Determine the [x, y] coordinate at the center of the cell enclosing the given text.  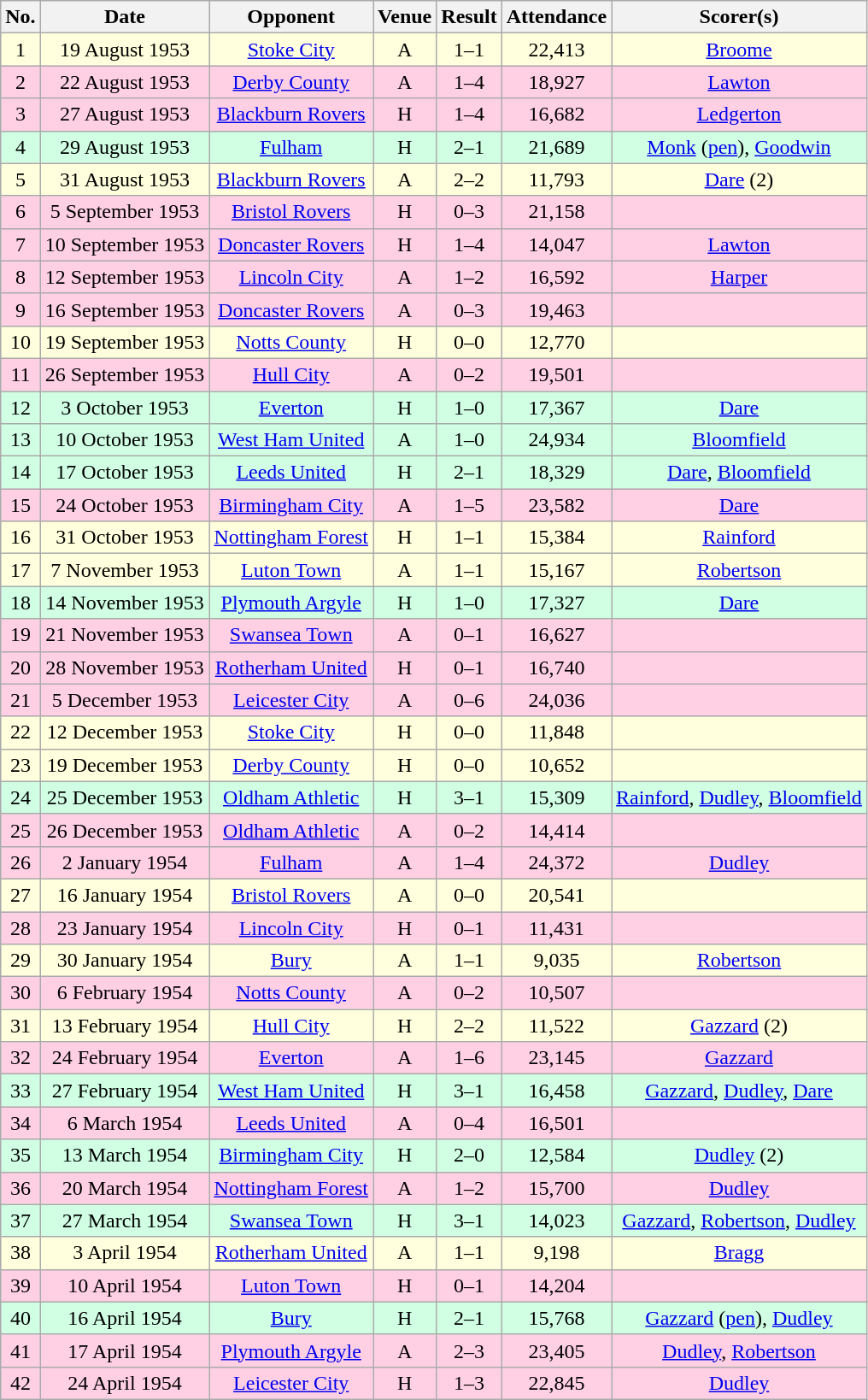
30 [21, 993]
27 February 1954 [125, 1091]
Dare, Bloomfield [740, 473]
31 [21, 1026]
12,584 [556, 1156]
15,700 [556, 1188]
13 March 1954 [125, 1156]
36 [21, 1188]
Rainford [740, 538]
20,541 [556, 895]
30 January 1954 [125, 961]
24,934 [556, 440]
7 November 1953 [125, 570]
26 December 1953 [125, 830]
23 January 1954 [125, 927]
24,372 [556, 862]
26 September 1953 [125, 374]
Gazzard [740, 1058]
Ledgerton [740, 115]
Dudley, Robertson [740, 1350]
18,329 [556, 473]
3 April 1954 [125, 1253]
15,384 [556, 538]
20 [21, 668]
23,145 [556, 1058]
8 [21, 277]
Monk (pen), Goodwin [740, 147]
16,501 [556, 1123]
Dare (2) [740, 179]
10 September 1953 [125, 244]
12,770 [556, 342]
Rainford, Dudley, Bloomfield [740, 797]
Gazzard, Robertson, Dudley [740, 1221]
9 [21, 309]
3 [21, 115]
Result [469, 17]
38 [21, 1253]
2 January 1954 [125, 862]
6 February 1954 [125, 993]
14,023 [556, 1221]
18,927 [556, 82]
Dudley (2) [740, 1156]
14 [21, 473]
Opponent [291, 17]
10 [21, 342]
17 October 1953 [125, 473]
11,522 [556, 1026]
15,167 [556, 570]
22,413 [556, 50]
37 [21, 1221]
6 March 1954 [125, 1123]
17,367 [556, 408]
15 [21, 505]
6 [21, 212]
Scorer(s) [740, 17]
7 [21, 244]
2–0 [469, 1156]
27 [21, 895]
9,198 [556, 1253]
19 September 1953 [125, 342]
10,652 [556, 765]
16,458 [556, 1091]
19 December 1953 [125, 765]
16,627 [556, 635]
11,793 [556, 179]
25 [21, 830]
4 [21, 147]
39 [21, 1285]
29 August 1953 [125, 147]
34 [21, 1123]
27 August 1953 [125, 115]
24 February 1954 [125, 1058]
12 [21, 408]
Gazzard (pen), Dudley [740, 1318]
21,158 [556, 212]
2 [21, 82]
1–6 [469, 1058]
24 [21, 797]
16,682 [556, 115]
0–4 [469, 1123]
11,848 [556, 732]
19,501 [556, 374]
20 March 1954 [125, 1188]
29 [21, 961]
22,845 [556, 1383]
23,405 [556, 1350]
16 January 1954 [125, 895]
5 [21, 179]
24 April 1954 [125, 1383]
16,592 [556, 277]
33 [21, 1091]
Bragg [740, 1253]
28 November 1953 [125, 668]
Gazzard, Dudley, Dare [740, 1091]
15,309 [556, 797]
25 December 1953 [125, 797]
14,414 [556, 830]
16,740 [556, 668]
13 [21, 440]
Harper [740, 277]
42 [21, 1383]
19 [21, 635]
23,582 [556, 505]
41 [21, 1350]
19,463 [556, 309]
Broome [740, 50]
3 October 1953 [125, 408]
Gazzard (2) [740, 1026]
31 August 1953 [125, 179]
35 [21, 1156]
2–3 [469, 1350]
1 [21, 50]
16 September 1953 [125, 309]
27 March 1954 [125, 1221]
21 November 1953 [125, 635]
5 September 1953 [125, 212]
1–3 [469, 1383]
15,768 [556, 1318]
12 September 1953 [125, 277]
18 [21, 603]
28 [21, 927]
13 February 1954 [125, 1026]
21 [21, 700]
14 November 1953 [125, 603]
19 August 1953 [125, 50]
Date [125, 17]
24 October 1953 [125, 505]
10 October 1953 [125, 440]
16 [21, 538]
11 [21, 374]
0–6 [469, 700]
31 October 1953 [125, 538]
23 [21, 765]
Venue [405, 17]
12 December 1953 [125, 732]
14,204 [556, 1285]
22 [21, 732]
Attendance [556, 17]
22 August 1953 [125, 82]
No. [21, 17]
10,507 [556, 993]
17,327 [556, 603]
26 [21, 862]
10 April 1954 [125, 1285]
14,047 [556, 244]
11,431 [556, 927]
40 [21, 1318]
16 April 1954 [125, 1318]
21,689 [556, 147]
17 April 1954 [125, 1350]
17 [21, 570]
32 [21, 1058]
Bloomfield [740, 440]
5 December 1953 [125, 700]
9,035 [556, 961]
1–5 [469, 505]
24,036 [556, 700]
